Provide the (X, Y) coordinate of the cell's center where the given text is located.  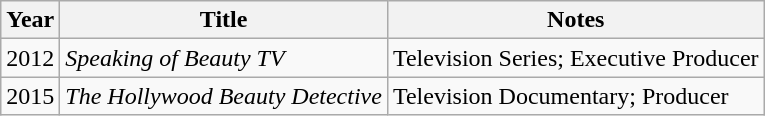
2012 (30, 58)
Title (224, 20)
Notes (576, 20)
Year (30, 20)
Television Documentary; Producer (576, 96)
Speaking of Beauty TV (224, 58)
The Hollywood Beauty Detective (224, 96)
2015 (30, 96)
Television Series; Executive Producer (576, 58)
